Return the (x, y) coordinate for the center point of the cell that contains the specified text.  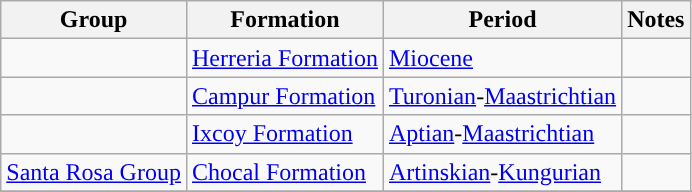
Period (502, 20)
Ixcoy Formation (284, 134)
Artinskian-Kungurian (502, 172)
Herreria Formation (284, 58)
Turonian-Maastrichtian (502, 96)
Group (94, 20)
Formation (284, 20)
Miocene (502, 58)
Santa Rosa Group (94, 172)
Chocal Formation (284, 172)
Notes (656, 20)
Aptian-Maastrichtian (502, 134)
Campur Formation (284, 96)
